Find where the given text appears and provide that cell's center as (x, y) coordinate. 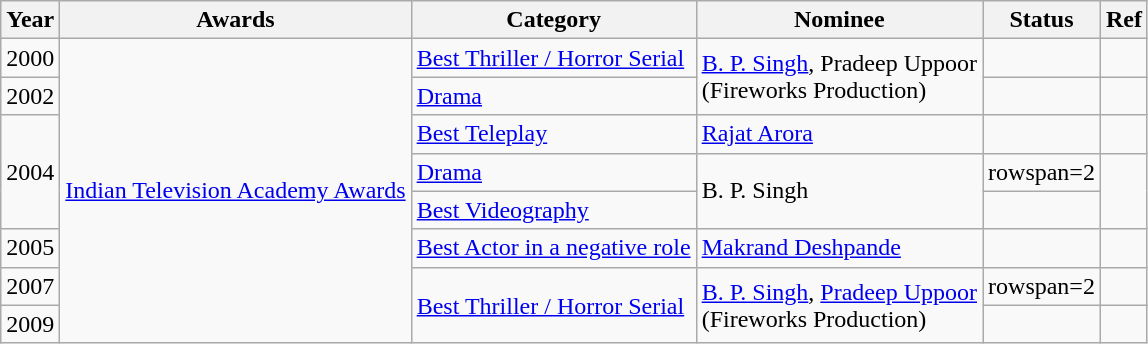
Ref (1124, 20)
Category (554, 20)
Makrand Deshpande (839, 248)
2007 (30, 286)
Indian Television Academy Awards (236, 191)
Status (1042, 20)
2002 (30, 96)
Awards (236, 20)
2005 (30, 248)
2000 (30, 58)
Year (30, 20)
Best Teleplay (554, 134)
Rajat Arora (839, 134)
Nominee (839, 20)
Best Videography (554, 210)
B. P. Singh (839, 191)
Best Actor in a negative role (554, 248)
2004 (30, 172)
2009 (30, 324)
